Locate the cell with the specified text and output its [x, y] center coordinate. 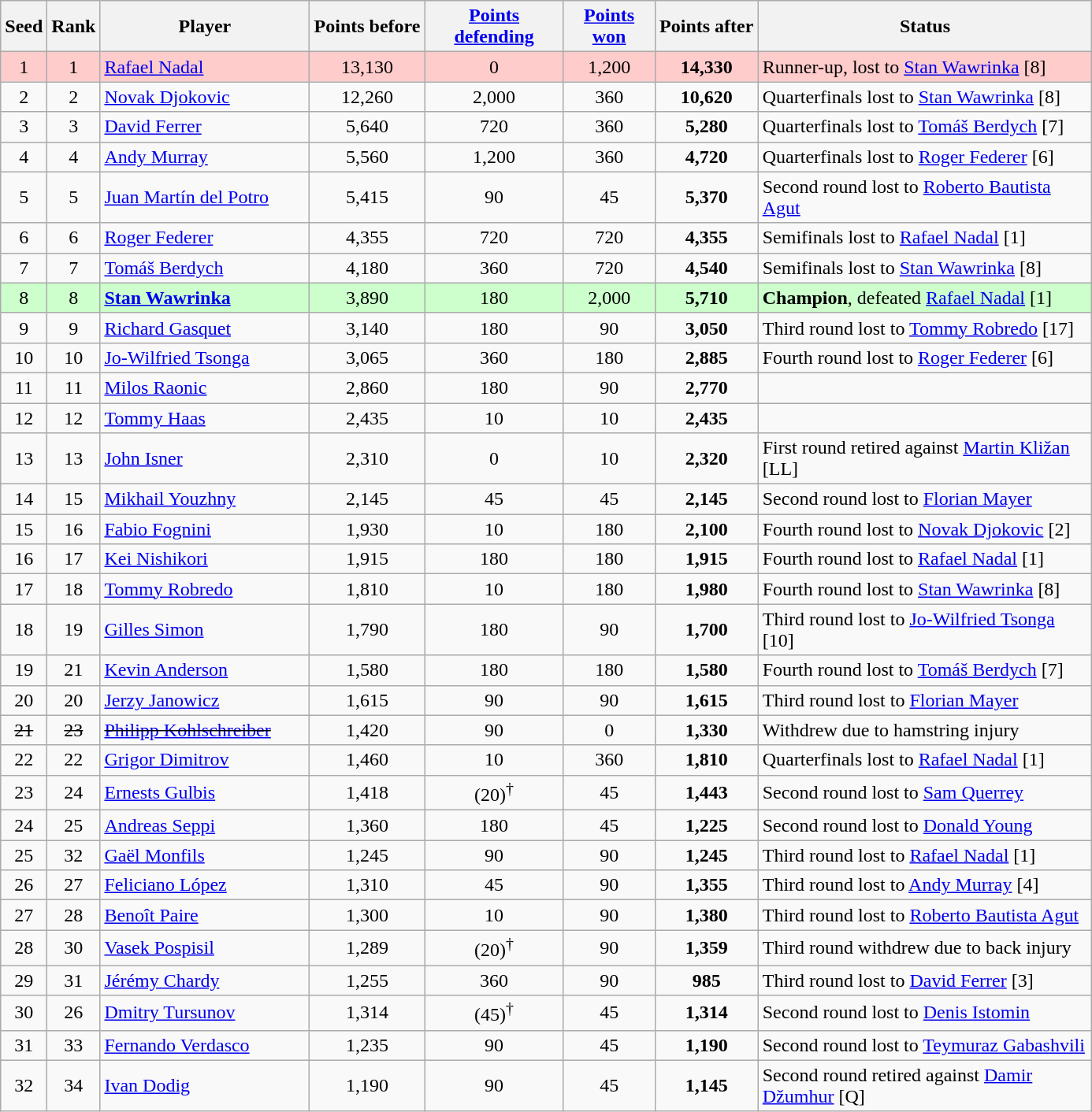
4,720 [706, 157]
1,330 [706, 730]
Third round lost to Rafael Nadal [1] [925, 855]
Second round lost to Denis Istomin [925, 1013]
Third round lost to Roberto Bautista Agut [925, 915]
Third round lost to Florian Mayer [925, 700]
Vasek Pospisil [205, 948]
Kevin Anderson [205, 670]
Tomáš Berdych [205, 268]
Jo-Wilfried Tsonga [205, 358]
Jerzy Janowicz [205, 700]
4,180 [367, 268]
12,260 [367, 97]
13,130 [367, 67]
1,930 [367, 529]
4,540 [706, 268]
(45)† [494, 1013]
David Ferrer [205, 127]
5,280 [706, 127]
10,620 [706, 97]
1,310 [367, 885]
1,443 [706, 792]
1,145 [706, 1085]
Status [925, 27]
Second round lost to Florian Mayer [925, 499]
Tommy Haas [205, 418]
John Isner [205, 458]
Dmitry Tursunov [205, 1013]
Novak Djokovic [205, 97]
Ernests Gulbis [205, 792]
Tommy Robredo [205, 589]
1,289 [367, 948]
Milos Raonic [205, 387]
Mikhail Youzhny [205, 499]
1,790 [367, 630]
Grigor Dimitrov [205, 760]
Juan Martín del Potro [205, 197]
2,885 [706, 358]
Fourth round lost to Tomáš Berdych [7] [925, 670]
Richard Gasquet [205, 328]
Fernando Verdasco [205, 1045]
33 [74, 1045]
Points defending [494, 27]
2,320 [706, 458]
Second round lost to Teymuraz Gabashvili [925, 1045]
Third round lost to Andy Murray [4] [925, 885]
Fourth round lost to Roger Federer [6] [925, 358]
Quarterfinals lost to Rafael Nadal [1] [925, 760]
3,890 [367, 298]
First round retired against Martin Kližan [LL] [925, 458]
Jérémy Chardy [205, 980]
Third round lost to David Ferrer [3] [925, 980]
Fabio Fognini [205, 529]
Third round withdrew due to back injury [925, 948]
Third round lost to Tommy Robredo [17] [925, 328]
1,360 [367, 825]
Second round retired against Damir Džumhur [Q] [925, 1085]
Andy Murray [205, 157]
Quarterfinals lost to Stan Wawrinka [8] [925, 97]
Benoît Paire [205, 915]
Gilles Simon [205, 630]
Fourth round lost to Stan Wawrinka [8] [925, 589]
Roger Federer [205, 238]
Ivan Dodig [205, 1085]
1,300 [367, 915]
Feliciano López [205, 885]
5,560 [367, 157]
1,355 [706, 885]
5,640 [367, 127]
29 [24, 980]
Gaël Monfils [205, 855]
1,980 [706, 589]
14 [24, 499]
3,140 [367, 328]
Semifinals lost to Stan Wawrinka [8] [925, 268]
2,100 [706, 529]
Points after [706, 27]
5,415 [367, 197]
3,065 [367, 358]
3,050 [706, 328]
Fourth round lost to Novak Djokovic [2] [925, 529]
Runner-up, lost to Stan Wawrinka [8] [925, 67]
Rank [74, 27]
Points won [609, 27]
Points before [367, 27]
Third round lost to Jo-Wilfried Tsonga [10] [925, 630]
1,380 [706, 915]
5,710 [706, 298]
Kei Nishikori [205, 559]
1,255 [367, 980]
1,235 [367, 1045]
1,225 [706, 825]
Second round lost to Roberto Bautista Agut [925, 197]
Seed [24, 27]
1,420 [367, 730]
Champion, defeated Rafael Nadal [1] [925, 298]
Rafael Nadal [205, 67]
2,310 [367, 458]
1,700 [706, 630]
1,359 [706, 948]
Quarterfinals lost to Roger Federer [6] [925, 157]
985 [706, 980]
1,460 [367, 760]
Second round lost to Sam Querrey [925, 792]
Fourth round lost to Rafael Nadal [1] [925, 559]
Quarterfinals lost to Tomáš Berdych [7] [925, 127]
2,770 [706, 387]
5,370 [706, 197]
1,418 [367, 792]
Withdrew due to hamstring injury [925, 730]
Andreas Seppi [205, 825]
Player [205, 27]
Second round lost to Donald Young [925, 825]
2,860 [367, 387]
34 [74, 1085]
14,330 [706, 67]
Semifinals lost to Rafael Nadal [1] [925, 238]
Stan Wawrinka [205, 298]
Philipp Kohlschreiber [205, 730]
